For the text-containing cell, return its midpoint in [X, Y] coordinate format. 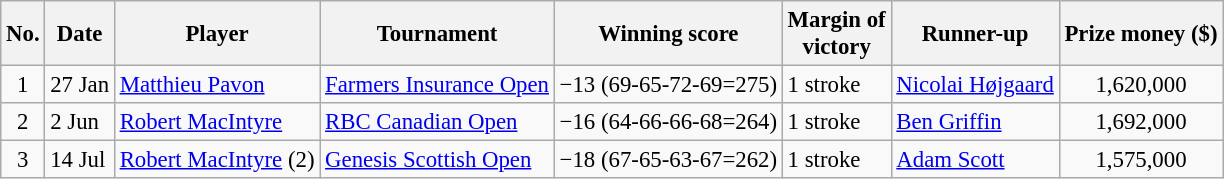
Nicolai Højgaard [975, 85]
No. [23, 34]
Genesis Scottish Open [438, 160]
3 [23, 160]
Runner-up [975, 34]
−18 (67-65-63-67=262) [668, 160]
Player [216, 34]
1 [23, 85]
Date [80, 34]
27 Jan [80, 85]
14 Jul [80, 160]
−13 (69-65-72-69=275) [668, 85]
1,620,000 [1141, 85]
1,692,000 [1141, 122]
Ben Griffin [975, 122]
Matthieu Pavon [216, 85]
Robert MacIntyre (2) [216, 160]
Margin ofvictory [836, 34]
Farmers Insurance Open [438, 85]
2 Jun [80, 122]
Prize money ($) [1141, 34]
2 [23, 122]
Tournament [438, 34]
RBC Canadian Open [438, 122]
Robert MacIntyre [216, 122]
−16 (64-66-66-68=264) [668, 122]
Winning score [668, 34]
Adam Scott [975, 160]
1,575,000 [1141, 160]
